Return [X, Y] of the center of cell containing provided text 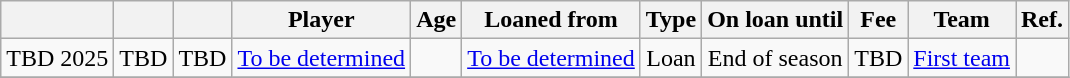
First team [962, 58]
Player [322, 20]
TBD 2025 [58, 58]
Ref. [1042, 20]
Loaned from [552, 20]
Age [436, 20]
Fee [878, 20]
Type [670, 20]
On loan until [776, 20]
End of season [776, 58]
Loan [670, 58]
Team [962, 20]
